From the cell containing the given text, extract its center point as [X, Y] coordinate. 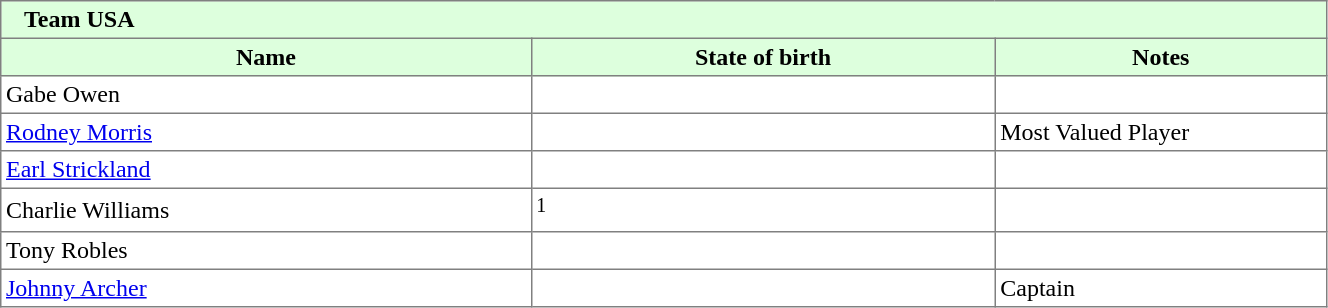
Tony Robles [266, 251]
Gabe Owen [266, 95]
Name [266, 57]
Most Valued Player [1160, 132]
1 [763, 210]
Rodney Morris [266, 132]
Johnny Archer [266, 289]
Charlie Williams [266, 210]
Team USA [664, 20]
Captain [1160, 289]
Notes [1160, 57]
State of birth [763, 57]
Earl Strickland [266, 170]
